For the text-containing cell, return its midpoint in [x, y] coordinate format. 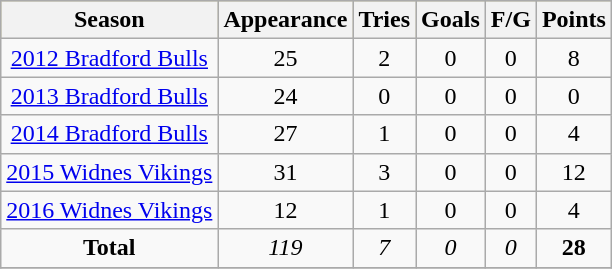
F/G [510, 20]
Season [110, 20]
2015 Widnes Vikings [110, 172]
25 [286, 58]
24 [286, 96]
Points [574, 20]
2013 Bradford Bulls [110, 96]
2 [384, 58]
2014 Bradford Bulls [110, 134]
8 [574, 58]
27 [286, 134]
119 [286, 248]
7 [384, 248]
3 [384, 172]
Appearance [286, 20]
2012 Bradford Bulls [110, 58]
Tries [384, 20]
Total [110, 248]
28 [574, 248]
Goals [451, 20]
2016 Widnes Vikings [110, 210]
31 [286, 172]
